Capture the cell that displays the provided text and extract its (X, Y) central coordinate. 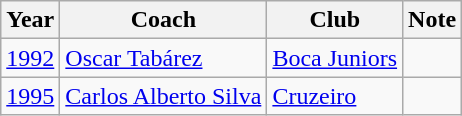
Boca Juniors (335, 58)
Note (432, 20)
Club (335, 20)
1992 (30, 58)
Coach (164, 20)
1995 (30, 96)
Carlos Alberto Silva (164, 96)
Cruzeiro (335, 96)
Oscar Tabárez (164, 58)
Year (30, 20)
